Search for the cell housing the specified text and yield its [X, Y] center coordinate. 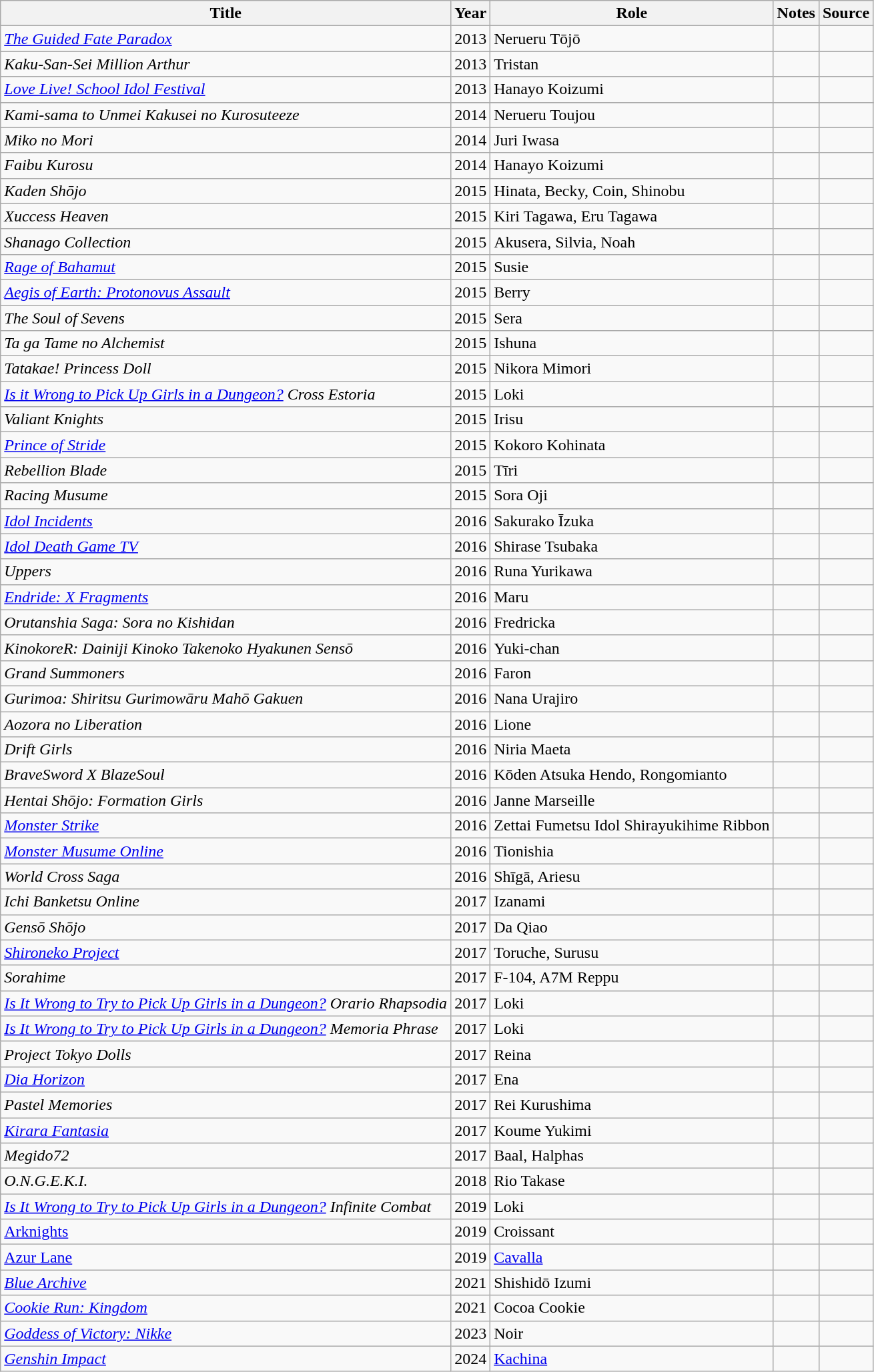
Blue Archive [226, 1283]
Susie [632, 267]
Ta ga Tame no Alchemist [226, 344]
KinokoreR: Dainiji Kinoko Takenoko Hyakunen Sensō [226, 648]
Role [632, 13]
Monster Musume Online [226, 851]
Nana Urajiro [632, 698]
Faibu Kurosu [226, 165]
Rei Kurushima [632, 1105]
Faron [632, 673]
Sakurako Īzuka [632, 521]
Toruche, Surusu [632, 952]
Zettai Fumetsu Idol Shirayukihime Ribbon [632, 826]
BraveSword X BlazeSoul [226, 775]
Runa Yurikawa [632, 572]
Sorahime [226, 978]
Genshin Impact [226, 1359]
Kachina [632, 1359]
Akusera, Silvia, Noah [632, 241]
Love Live! School Idol Festival [226, 89]
Da Qiao [632, 927]
Cavalla [632, 1257]
Year [471, 13]
Lione [632, 724]
Drift Girls [226, 750]
Ishuna [632, 344]
Megido72 [226, 1156]
Xuccess Heaven [226, 216]
Racing Musume [226, 496]
Is It Wrong to Try to Pick Up Girls in a Dungeon? Memoria Phrase [226, 1028]
Berry [632, 292]
Reina [632, 1054]
The Guided Fate Paradox [226, 39]
Shirase Tsubaka [632, 546]
Kiri Tagawa, Eru Tagawa [632, 216]
Dia Horizon [226, 1079]
Niria Maeta [632, 750]
2018 [471, 1181]
Kaku-San-Sei Million Arthur [226, 64]
Pastel Memories [226, 1105]
Izanami [632, 902]
World Cross Saga [226, 876]
Tatakae! Princess Doll [226, 369]
Cookie Run: Kingdom [226, 1308]
2024 [471, 1359]
Shironeko Project [226, 952]
Tionishia [632, 851]
Uppers [226, 572]
Kirara Fantasia [226, 1131]
Prince of Stride [226, 445]
Juri Iwasa [632, 140]
Monster Strike [226, 826]
Rage of Bahamut [226, 267]
Ena [632, 1079]
Shīgā, Ariesu [632, 876]
Janne Marseille [632, 800]
Gurimoa: Shiritsu Gurimowāru Mahō Gakuen [226, 698]
2023 [471, 1333]
Project Tokyo Dolls [226, 1054]
Maru [632, 597]
Is It Wrong to Try to Pick Up Girls in a Dungeon? Infinite Combat [226, 1207]
Idol Death Game TV [226, 546]
Goddess of Victory: Nikke [226, 1333]
Kaden Shōjo [226, 191]
Rebellion Blade [226, 470]
Tīri [632, 470]
Miko no Mori [226, 140]
Nerueru Tōjō [632, 39]
Sera [632, 318]
Rio Takase [632, 1181]
Sora Oji [632, 496]
F-104, A7M Reppu [632, 978]
Shishidō Izumi [632, 1283]
Hentai Shōjo: Formation Girls [226, 800]
Yuki-chan [632, 648]
Ichi Banketsu Online [226, 902]
Azur Lane [226, 1257]
Noir [632, 1333]
Cocoa Cookie [632, 1308]
Irisu [632, 420]
Endride: X Fragments [226, 597]
Kōden Atsuka Hendo, Rongomianto [632, 775]
Nerueru Toujou [632, 115]
Fredricka [632, 622]
Source [846, 13]
Aozora no Liberation [226, 724]
Hinata, Becky, Coin, Shinobu [632, 191]
Shanago Collection [226, 241]
Title [226, 13]
Valiant Knights [226, 420]
Koume Yukimi [632, 1131]
Kokoro Kohinata [632, 445]
The Soul of Sevens [226, 318]
Is it Wrong to Pick Up Girls in a Dungeon? Cross Estoria [226, 394]
Is It Wrong to Try to Pick Up Girls in a Dungeon? Orario Rhapsodia [226, 1003]
Croissant [632, 1232]
Gensō Shōjo [226, 927]
Baal, Halphas [632, 1156]
Grand Summoners [226, 673]
Idol Incidents [226, 521]
Arknights [226, 1232]
Kami-sama to Unmei Kakusei no Kurosuteeze [226, 115]
Notes [796, 13]
Nikora Mimori [632, 369]
O.N.G.E.K.I. [226, 1181]
Orutanshia Saga: Sora no Kishidan [226, 622]
Tristan [632, 64]
Aegis of Earth: Protonovus Assault [226, 292]
